Return the [x, y] coordinate for the center point of the cell that contains the specified text.  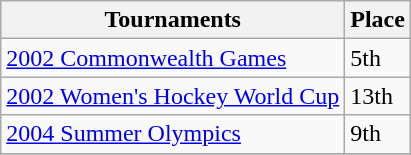
13th [378, 96]
Place [378, 20]
9th [378, 134]
5th [378, 58]
2004 Summer Olympics [173, 134]
2002 Women's Hockey World Cup [173, 96]
2002 Commonwealth Games [173, 58]
Tournaments [173, 20]
